Pinpoint the cell where the given text exists, returning its [X, Y] midpoint coordinate. 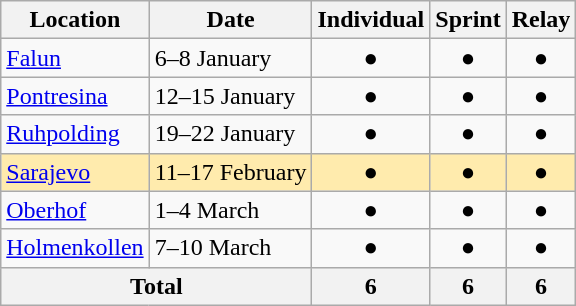
12–15 January [230, 96]
Holmenkollen [75, 248]
Falun [75, 58]
11–17 February [230, 172]
1–4 March [230, 210]
Date [230, 20]
6–8 January [230, 58]
Total [156, 286]
Ruhpolding [75, 134]
Pontresina [75, 96]
7–10 March [230, 248]
Relay [541, 20]
Sarajevo [75, 172]
Oberhof [75, 210]
Location [75, 20]
Sprint [468, 20]
Individual [371, 20]
19–22 January [230, 134]
